Capture the cell that displays the provided text and extract its [x, y] central coordinate. 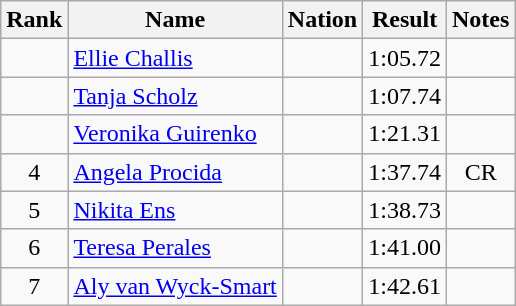
Notes [480, 20]
1:41.00 [405, 248]
Aly van Wyck-Smart [175, 286]
1:37.74 [405, 172]
1:21.31 [405, 134]
1:05.72 [405, 58]
Nation [322, 20]
1:42.61 [405, 286]
4 [34, 172]
Angela Procida [175, 172]
5 [34, 210]
Tanja Scholz [175, 96]
6 [34, 248]
Result [405, 20]
Teresa Perales [175, 248]
Ellie Challis [175, 58]
Veronika Guirenko [175, 134]
Name [175, 20]
Rank [34, 20]
Nikita Ens [175, 210]
7 [34, 286]
1:38.73 [405, 210]
CR [480, 172]
1:07.74 [405, 96]
